Capture the cell that displays the provided text and extract its [x, y] central coordinate. 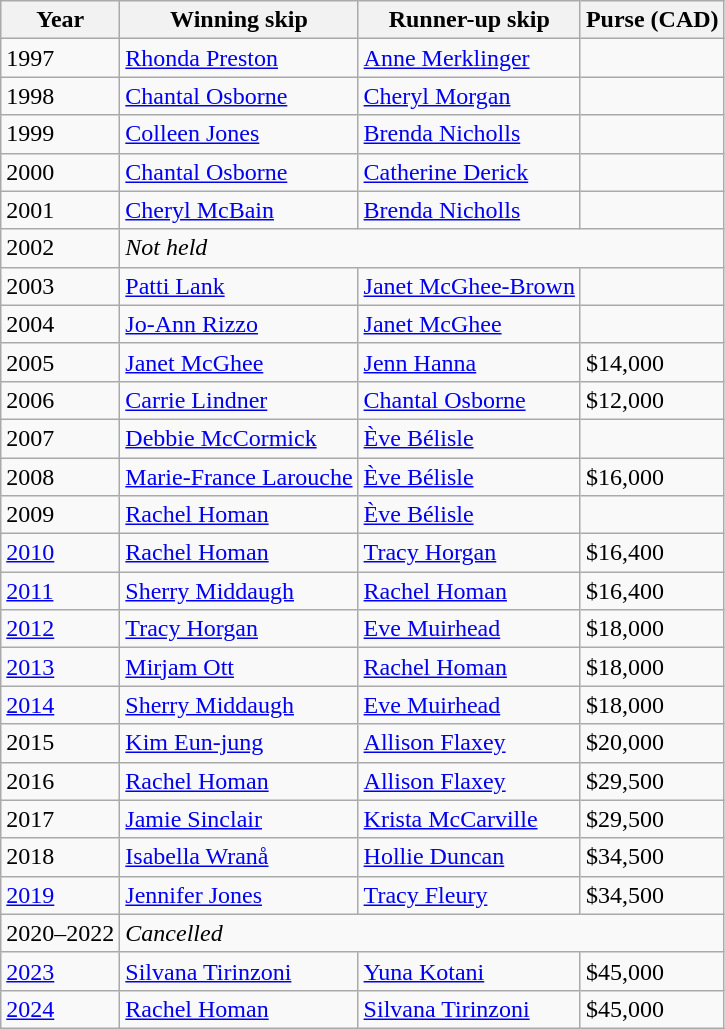
Mirjam Ott [239, 667]
Colleen Jones [239, 134]
1997 [60, 58]
Janet McGhee-Brown [469, 286]
Krista McCarville [469, 819]
2001 [60, 210]
$14,000 [652, 362]
Catherine Derick [469, 172]
2018 [60, 857]
2004 [60, 324]
2005 [60, 362]
2009 [60, 515]
Debbie McCormick [239, 438]
2006 [60, 400]
Year [60, 20]
Jennifer Jones [239, 895]
1998 [60, 96]
$20,000 [652, 743]
Carrie Lindner [239, 400]
Cheryl McBain [239, 210]
2012 [60, 629]
Kim Eun-jung [239, 743]
Isabella Wranå [239, 857]
Anne Merklinger [469, 58]
2020–2022 [60, 933]
Purse (CAD) [652, 20]
Patti Lank [239, 286]
2013 [60, 667]
Cancelled [422, 933]
2015 [60, 743]
2017 [60, 819]
Cheryl Morgan [469, 96]
1999 [60, 134]
Rhonda Preston [239, 58]
2024 [60, 1009]
2010 [60, 553]
2003 [60, 286]
Jenn Hanna [469, 362]
Tracy Fleury [469, 895]
Jo-Ann Rizzo [239, 324]
2011 [60, 591]
2002 [60, 248]
2019 [60, 895]
Hollie Duncan [469, 857]
2008 [60, 477]
Runner-up skip [469, 20]
2023 [60, 971]
Not held [422, 248]
$16,000 [652, 477]
Marie-France Larouche [239, 477]
2014 [60, 705]
2000 [60, 172]
Jamie Sinclair [239, 819]
Yuna Kotani [469, 971]
2007 [60, 438]
2016 [60, 781]
Winning skip [239, 20]
$12,000 [652, 400]
